Locate the cell with the specified text and output its (X, Y) center coordinate. 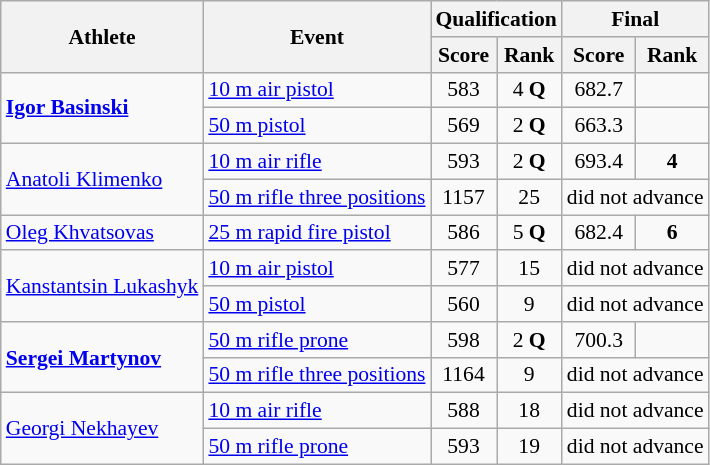
5 Q (530, 233)
1157 (463, 197)
Oleg Khvatsovas (102, 233)
Athlete (102, 36)
Qualification (496, 19)
682.4 (599, 233)
693.4 (599, 162)
Sergei Martynov (102, 358)
Anatoli Klimenko (102, 180)
15 (530, 269)
Kanstantsin Lukashyk (102, 286)
586 (463, 233)
6 (672, 233)
18 (530, 411)
583 (463, 90)
577 (463, 269)
569 (463, 126)
Georgi Nekhayev (102, 428)
598 (463, 340)
Final (636, 19)
4 (672, 162)
588 (463, 411)
663.3 (599, 126)
25 (530, 197)
682.7 (599, 90)
1164 (463, 375)
25 m rapid fire pistol (316, 233)
560 (463, 304)
4 Q (530, 90)
19 (530, 447)
Igor Basinski (102, 108)
Event (316, 36)
700.3 (599, 340)
